Search for the cell housing the specified text and yield its (X, Y) center coordinate. 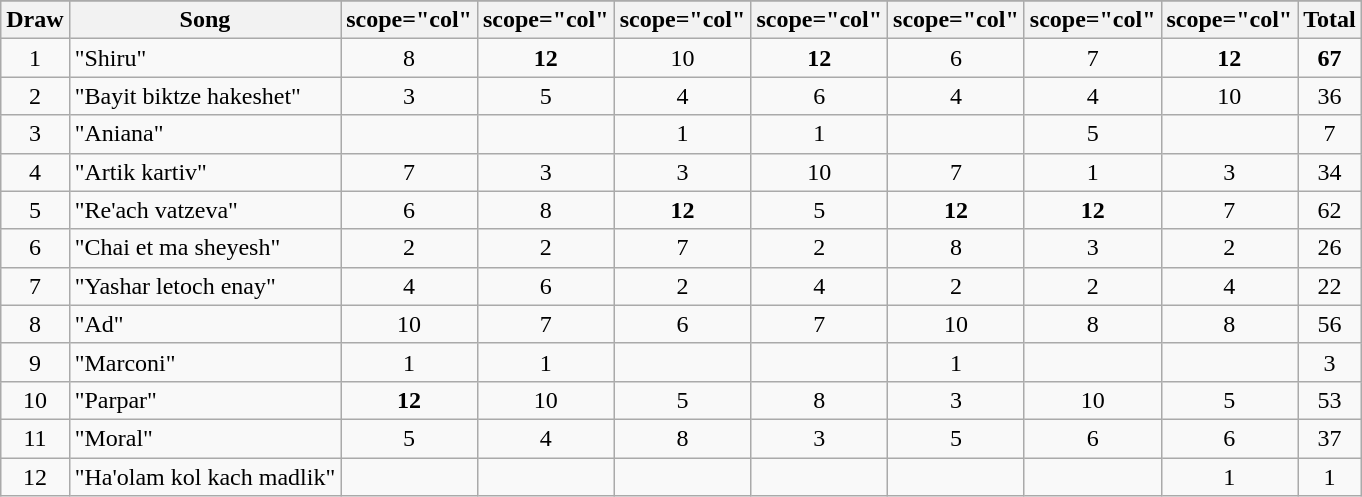
"Re'ach vatzeva" (205, 210)
"Parpar" (205, 400)
"Artik kartiv" (205, 172)
"Shiru" (205, 58)
"Chai et ma sheyesh" (205, 248)
"Yashar letoch enay" (205, 286)
62 (1330, 210)
37 (1330, 438)
"Moral" (205, 438)
Draw (35, 20)
"Ad" (205, 324)
11 (35, 438)
"Bayit biktze hakeshet" (205, 96)
53 (1330, 400)
"Aniana" (205, 134)
Total (1330, 20)
Song (205, 20)
"Marconi" (205, 362)
9 (35, 362)
26 (1330, 248)
67 (1330, 58)
"Ha'olam kol kach madlik" (205, 477)
22 (1330, 286)
34 (1330, 172)
56 (1330, 324)
36 (1330, 96)
